Pinpoint the cell where the given text exists, returning its (x, y) midpoint coordinate. 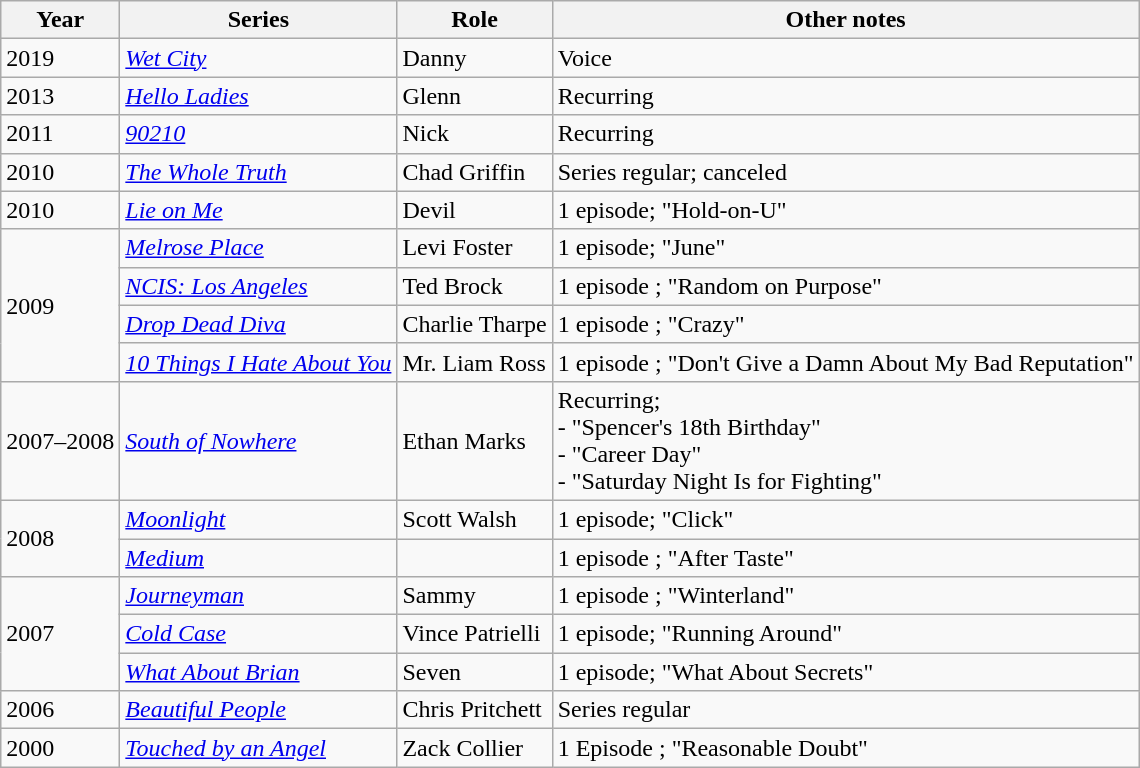
Ted Brock (474, 286)
2007 (60, 634)
2008 (60, 538)
Series regular (846, 710)
1 episode ; "Crazy" (846, 324)
Devil (474, 210)
Journeyman (258, 596)
Danny (474, 58)
Cold Case (258, 634)
1 episode ; "Winterland" (846, 596)
Lie on Me (258, 210)
Levi Foster (474, 248)
1 episode ; "Random on Purpose" (846, 286)
1 episode ; "Don't Give a Damn About My Bad Reputation" (846, 362)
Zack Collier (474, 748)
2007–2008 (60, 440)
Melrose Place (258, 248)
Chris Pritchett (474, 710)
Drop Dead Diva (258, 324)
1 episode ; "After Taste" (846, 557)
1 episode; "What About Secrets" (846, 672)
1 episode; "Click" (846, 519)
Wet City (258, 58)
10 Things I Hate About You (258, 362)
1 episode; "June" (846, 248)
Role (474, 20)
South of Nowhere (258, 440)
Mr. Liam Ross (474, 362)
Sammy (474, 596)
Beautiful People (258, 710)
Series (258, 20)
Recurring;- "Spencer's 18th Birthday"- "Career Day"- "Saturday Night Is for Fighting" (846, 440)
2011 (60, 134)
What About Brian (258, 672)
Glenn (474, 96)
2006 (60, 710)
90210 (258, 134)
1 episode; "Hold-on-U" (846, 210)
Charlie Tharpe (474, 324)
NCIS: Los Angeles (258, 286)
Year (60, 20)
2000 (60, 748)
Medium (258, 557)
Hello Ladies (258, 96)
Voice (846, 58)
Series regular; canceled (846, 172)
Vince Patrielli (474, 634)
1 episode; "Running Around" (846, 634)
Moonlight (258, 519)
Ethan Marks (474, 440)
2009 (60, 305)
2013 (60, 96)
Nick (474, 134)
Chad Griffin (474, 172)
Touched by an Angel (258, 748)
The Whole Truth (258, 172)
Other notes (846, 20)
Seven (474, 672)
2019 (60, 58)
1 Episode ; "Reasonable Doubt" (846, 748)
Scott Walsh (474, 519)
